From the cell containing the given text, extract its center point as (X, Y) coordinate. 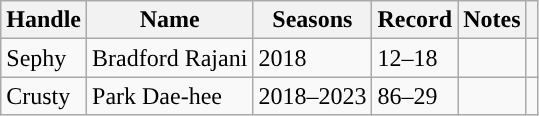
12–18 (415, 58)
Park Dae-hee (170, 96)
Record (415, 20)
2018 (312, 58)
Handle (44, 20)
Notes (492, 20)
2018–2023 (312, 96)
Crusty (44, 96)
Name (170, 20)
Bradford Rajani (170, 58)
86–29 (415, 96)
Sephy (44, 58)
Seasons (312, 20)
